Detect which cell encompasses the target text, then output its [X, Y] center coordinate. 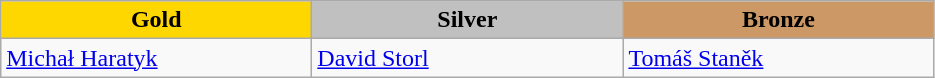
Silver [468, 20]
Bronze [778, 20]
David Storl [468, 58]
Michał Haratyk [156, 58]
Gold [156, 20]
Tomáš Staněk [778, 58]
